From the cell containing the given text, extract its center point as [X, Y] coordinate. 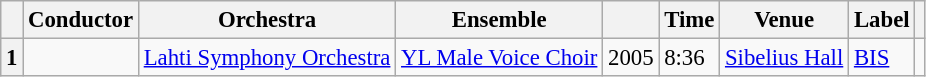
Conductor [81, 20]
BIS [882, 58]
Orchestra [266, 20]
Label [882, 20]
8:36 [690, 58]
2005 [631, 58]
Time [690, 20]
1 [12, 58]
Ensemble [500, 20]
Venue [784, 20]
Sibelius Hall [784, 58]
YL Male Voice Choir [500, 58]
Lahti Symphony Orchestra [266, 58]
